Return [X, Y] of the center of cell containing provided text 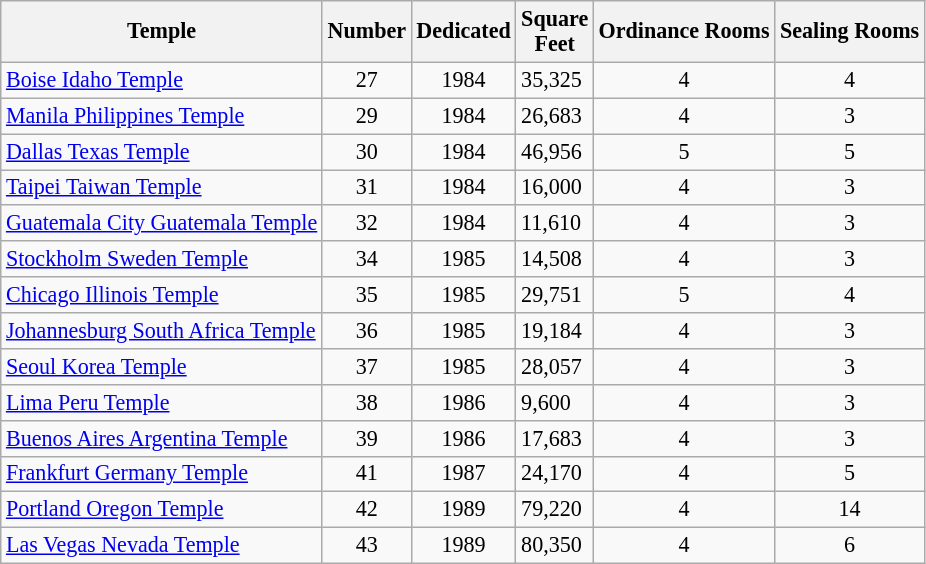
24,170 [554, 474]
36 [366, 330]
14,508 [554, 259]
Seoul Korea Temple [162, 366]
16,000 [554, 187]
1987 [464, 474]
Dallas Texas Temple [162, 151]
39 [366, 438]
19,184 [554, 330]
Temple [162, 30]
17,683 [554, 438]
Johannesburg South Africa Temple [162, 330]
Sealing Rooms [850, 30]
42 [366, 510]
35,325 [554, 80]
14 [850, 510]
Stockholm Sweden Temple [162, 259]
Number [366, 30]
Ordinance Rooms [684, 30]
41 [366, 474]
26,683 [554, 116]
35 [366, 295]
43 [366, 545]
Frankfurt Germany Temple [162, 474]
46,956 [554, 151]
Lima Peru Temple [162, 402]
9,600 [554, 402]
Buenos Aires Argentina Temple [162, 438]
Manila Philippines Temple [162, 116]
27 [366, 80]
37 [366, 366]
Guatemala City Guatemala Temple [162, 223]
Las Vegas Nevada Temple [162, 545]
38 [366, 402]
SquareFeet [554, 30]
Dedicated [464, 30]
29,751 [554, 295]
11,610 [554, 223]
34 [366, 259]
79,220 [554, 510]
Taipei Taiwan Temple [162, 187]
80,350 [554, 545]
31 [366, 187]
Chicago Illinois Temple [162, 295]
32 [366, 223]
29 [366, 116]
30 [366, 151]
Portland Oregon Temple [162, 510]
6 [850, 545]
28,057 [554, 366]
Boise Idaho Temple [162, 80]
